For the text-containing cell, return its midpoint in [X, Y] coordinate format. 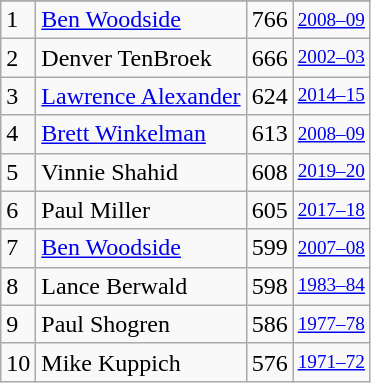
613 [270, 134]
5 [18, 172]
2019–20 [331, 172]
Paul Miller [141, 210]
1 [18, 20]
9 [18, 324]
2002–03 [331, 58]
2007–08 [331, 248]
766 [270, 20]
4 [18, 134]
1971–72 [331, 362]
7 [18, 248]
Lance Berwald [141, 286]
Paul Shogren [141, 324]
Mike Kuppich [141, 362]
2017–18 [331, 210]
10 [18, 362]
599 [270, 248]
608 [270, 172]
Brett Winkelman [141, 134]
666 [270, 58]
1983–84 [331, 286]
2014–15 [331, 96]
2 [18, 58]
576 [270, 362]
8 [18, 286]
598 [270, 286]
586 [270, 324]
6 [18, 210]
Lawrence Alexander [141, 96]
Denver TenBroek [141, 58]
1977–78 [331, 324]
605 [270, 210]
Vinnie Shahid [141, 172]
624 [270, 96]
3 [18, 96]
